Identify which cell holds the provided text, then report its (x, y) central coordinate. 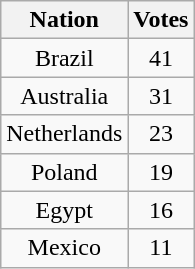
Votes (161, 20)
Egypt (64, 210)
Australia (64, 96)
16 (161, 210)
23 (161, 134)
31 (161, 96)
41 (161, 58)
Brazil (64, 58)
Netherlands (64, 134)
19 (161, 172)
Mexico (64, 248)
Poland (64, 172)
Nation (64, 20)
11 (161, 248)
